For the text-containing cell, return its midpoint in (X, Y) coordinate format. 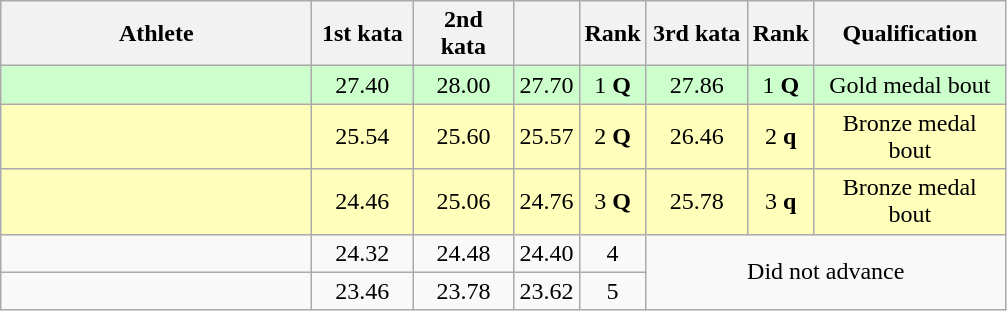
24.76 (546, 202)
24.46 (362, 202)
2nd kata (464, 34)
Gold medal bout (910, 85)
1st kata (362, 34)
23.46 (362, 291)
27.40 (362, 85)
Qualification (910, 34)
2 q (780, 136)
24.40 (546, 253)
25.06 (464, 202)
25.54 (362, 136)
5 (612, 291)
3 q (780, 202)
27.86 (696, 85)
24.32 (362, 253)
25.60 (464, 136)
Athlete (156, 34)
4 (612, 253)
23.62 (546, 291)
25.78 (696, 202)
Did not advance (826, 272)
3 Q (612, 202)
26.46 (696, 136)
24.48 (464, 253)
28.00 (464, 85)
2 Q (612, 136)
23.78 (464, 291)
3rd kata (696, 34)
25.57 (546, 136)
27.70 (546, 85)
